Search for the cell housing the specified text and yield its (x, y) center coordinate. 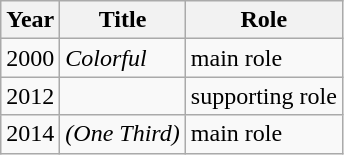
2012 (30, 96)
2000 (30, 58)
(One Third) (123, 134)
supporting role (264, 96)
Role (264, 20)
Title (123, 20)
Colorful (123, 58)
Year (30, 20)
2014 (30, 134)
